From the cell containing the given text, extract its center point as (x, y) coordinate. 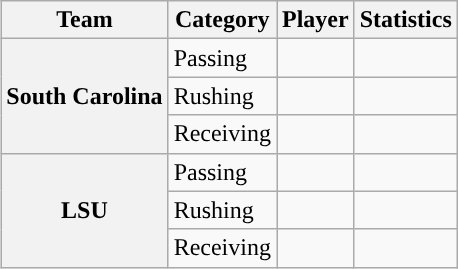
LSU (84, 210)
Player (315, 20)
Category (222, 20)
Statistics (406, 20)
South Carolina (84, 96)
Team (84, 20)
